Scan for the cell matching the given text and deliver its [X, Y] coordinate at center. 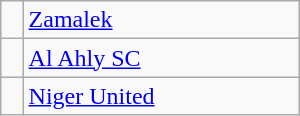
Zamalek [161, 20]
Al Ahly SC [161, 58]
Niger United [161, 96]
